Search for the cell housing the specified text and yield its (X, Y) center coordinate. 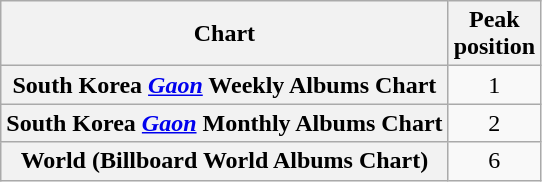
Chart (224, 34)
6 (494, 161)
South Korea Gaon Weekly Albums Chart (224, 85)
Peakposition (494, 34)
1 (494, 85)
South Korea Gaon Monthly Albums Chart (224, 123)
2 (494, 123)
World (Billboard World Albums Chart) (224, 161)
